For the text-containing cell, return its midpoint in (X, Y) coordinate format. 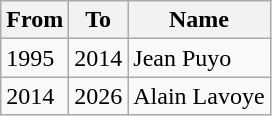
From (35, 20)
1995 (35, 58)
Name (199, 20)
Jean Puyo (199, 58)
Alain Lavoye (199, 96)
2026 (98, 96)
To (98, 20)
